From the cell containing the given text, extract its center point as (x, y) coordinate. 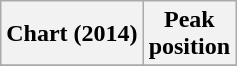
Peakposition (189, 34)
Chart (2014) (72, 34)
